Scan for the cell matching the given text and deliver its (x, y) coordinate at center. 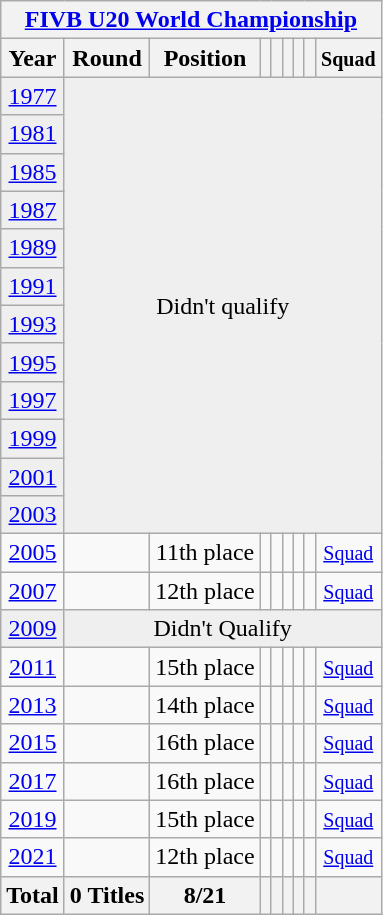
2009 (33, 629)
Year (33, 58)
1995 (33, 362)
1999 (33, 438)
0 Titles (107, 895)
1985 (33, 172)
2021 (33, 857)
11th place (205, 553)
1987 (33, 210)
Total (33, 895)
1977 (33, 96)
Didn't Qualify (222, 629)
2003 (33, 515)
Position (205, 58)
1981 (33, 134)
FIVB U20 World Championship (191, 20)
1991 (33, 286)
1997 (33, 400)
2005 (33, 553)
2013 (33, 705)
2007 (33, 591)
1993 (33, 324)
2015 (33, 743)
14th place (205, 705)
2019 (33, 819)
Round (107, 58)
Didn't qualify (222, 306)
2017 (33, 781)
8/21 (205, 895)
2001 (33, 477)
1989 (33, 248)
2011 (33, 667)
